Capture the cell that displays the provided text and extract its [x, y] central coordinate. 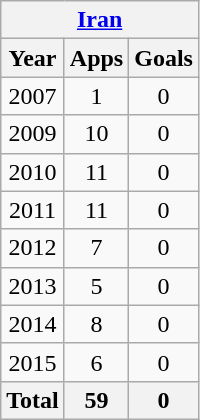
2012 [33, 248]
5 [96, 286]
Apps [96, 58]
2013 [33, 286]
7 [96, 248]
59 [96, 400]
2011 [33, 210]
6 [96, 362]
Iran [100, 20]
2010 [33, 172]
2014 [33, 324]
Goals [164, 58]
1 [96, 96]
2007 [33, 96]
2009 [33, 134]
Total [33, 400]
Year [33, 58]
2015 [33, 362]
10 [96, 134]
8 [96, 324]
